Scan for the cell matching the given text and deliver its (X, Y) coordinate at center. 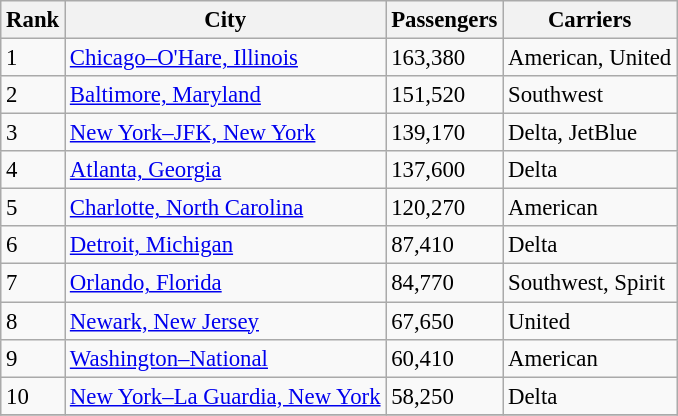
8 (33, 321)
Delta, JetBlue (590, 133)
Baltimore, Maryland (226, 95)
139,170 (444, 133)
United (590, 321)
9 (33, 358)
Washington–National (226, 358)
Charlotte, North Carolina (226, 208)
American, United (590, 58)
120,270 (444, 208)
6 (33, 245)
Southwest (590, 95)
67,650 (444, 321)
Newark, New Jersey (226, 321)
4 (33, 170)
2 (33, 95)
Southwest, Spirit (590, 283)
Rank (33, 20)
87,410 (444, 245)
3 (33, 133)
5 (33, 208)
Passengers (444, 20)
10 (33, 396)
84,770 (444, 283)
7 (33, 283)
1 (33, 58)
Orlando, Florida (226, 283)
New York–JFK, New York (226, 133)
151,520 (444, 95)
City (226, 20)
Atlanta, Georgia (226, 170)
Carriers (590, 20)
58,250 (444, 396)
137,600 (444, 170)
60,410 (444, 358)
New York–La Guardia, New York (226, 396)
Detroit, Michigan (226, 245)
Chicago–O'Hare, Illinois (226, 58)
163,380 (444, 58)
